Extract the (X, Y) coordinate from the center of the cell holding the provided text.  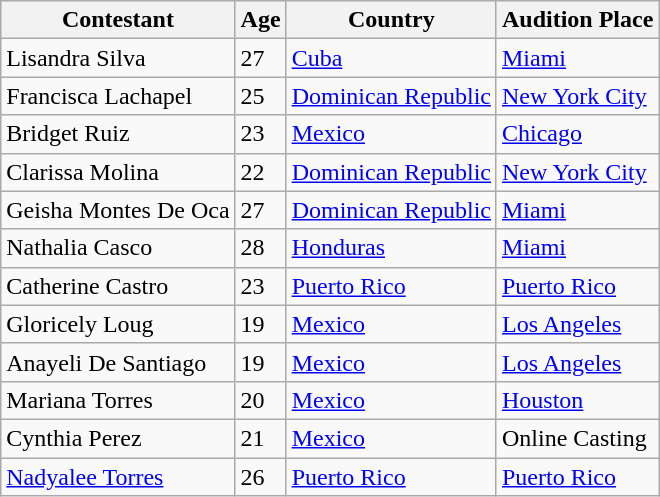
Online Casting (577, 438)
Nathalia Casco (118, 248)
Bridget Ruiz (118, 134)
Age (260, 20)
Mariana Torres (118, 400)
Houston (577, 400)
Chicago (577, 134)
Nadyalee Torres (118, 477)
Clarissa Molina (118, 172)
20 (260, 400)
Contestant (118, 20)
Francisca Lachapel (118, 96)
26 (260, 477)
22 (260, 172)
Audition Place (577, 20)
Cynthia Perez (118, 438)
Honduras (391, 248)
21 (260, 438)
28 (260, 248)
Catherine Castro (118, 286)
Anayeli De Santiago (118, 362)
25 (260, 96)
Lisandra Silva (118, 58)
Geisha Montes De Oca (118, 210)
Country (391, 20)
Cuba (391, 58)
Gloricely Loug (118, 324)
